For the text-containing cell, return its midpoint in (X, Y) coordinate format. 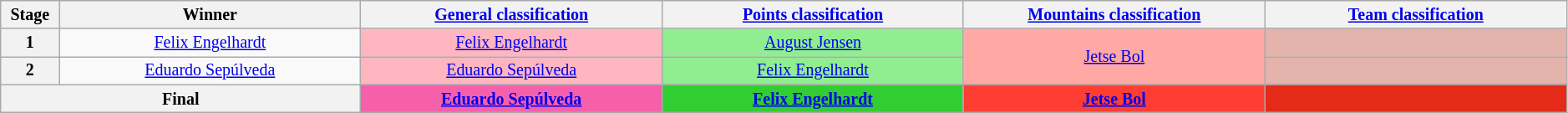
General classification (511, 15)
Team classification (1415, 15)
Points classification (814, 15)
Final (180, 99)
2 (30, 70)
August Jensen (814, 44)
1 (30, 44)
Mountains classification (1114, 15)
Winner (211, 15)
Stage (30, 15)
